Scan for the cell matching the given text and deliver its (x, y) coordinate at center. 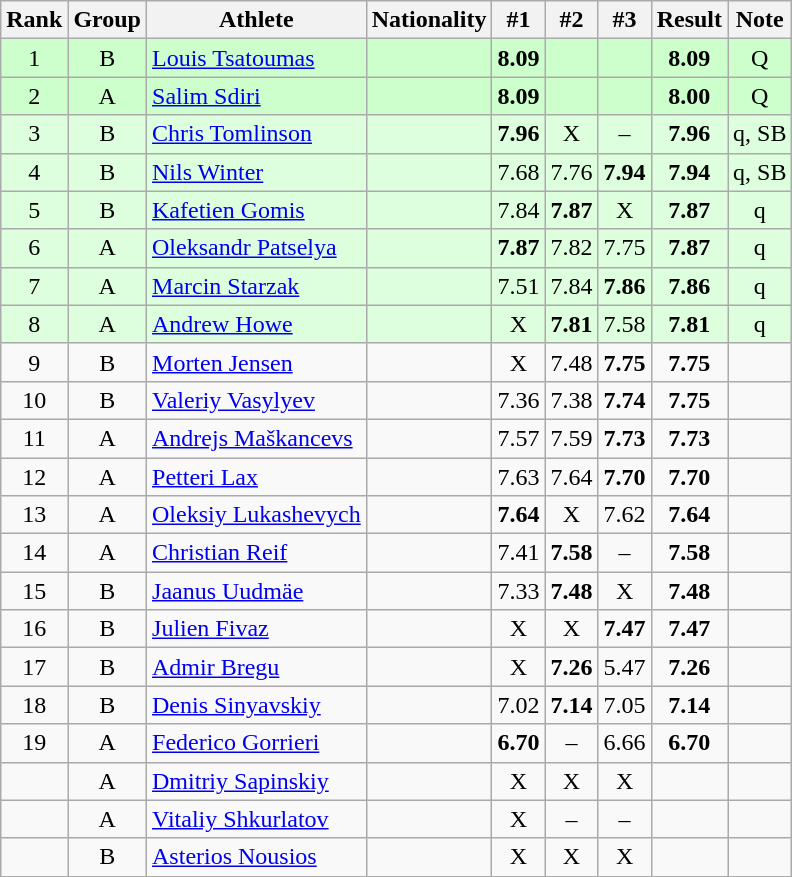
Andrew Howe (257, 324)
Group (108, 20)
7.76 (572, 172)
14 (34, 553)
7.74 (624, 400)
Petteri Lax (257, 477)
Athlete (257, 20)
Valeriy Vasylyev (257, 400)
Asterios Nousios (257, 857)
Louis Tsatoumas (257, 58)
18 (34, 705)
7.68 (518, 172)
2 (34, 96)
12 (34, 477)
7.05 (624, 705)
11 (34, 438)
1 (34, 58)
Salim Sdiri (257, 96)
7.36 (518, 400)
#1 (518, 20)
Denis Sinyavskiy (257, 705)
Dmitriy Sapinskiy (257, 781)
#2 (572, 20)
8 (34, 324)
Andrejs Maškancevs (257, 438)
Julien Fivaz (257, 629)
3 (34, 134)
7.38 (572, 400)
Chris Tomlinson (257, 134)
9 (34, 362)
Vitaliy Shkurlatov (257, 819)
7.51 (518, 286)
Rank (34, 20)
Jaanus Uudmäe (257, 591)
7.59 (572, 438)
Note (760, 20)
Nils Winter (257, 172)
7.41 (518, 553)
4 (34, 172)
Marcin Starzak (257, 286)
Morten Jensen (257, 362)
7.02 (518, 705)
Federico Gorrieri (257, 743)
5 (34, 210)
8.00 (689, 96)
Result (689, 20)
13 (34, 515)
Nationality (429, 20)
15 (34, 591)
Christian Reif (257, 553)
17 (34, 667)
7.62 (624, 515)
Admir Bregu (257, 667)
Oleksandr Patselya (257, 248)
#3 (624, 20)
7.57 (518, 438)
16 (34, 629)
19 (34, 743)
Oleksiy Lukashevych (257, 515)
Kafetien Gomis (257, 210)
6 (34, 248)
10 (34, 400)
7.63 (518, 477)
7.82 (572, 248)
7.33 (518, 591)
7 (34, 286)
5.47 (624, 667)
6.66 (624, 743)
